For the text-containing cell, return its midpoint in (x, y) coordinate format. 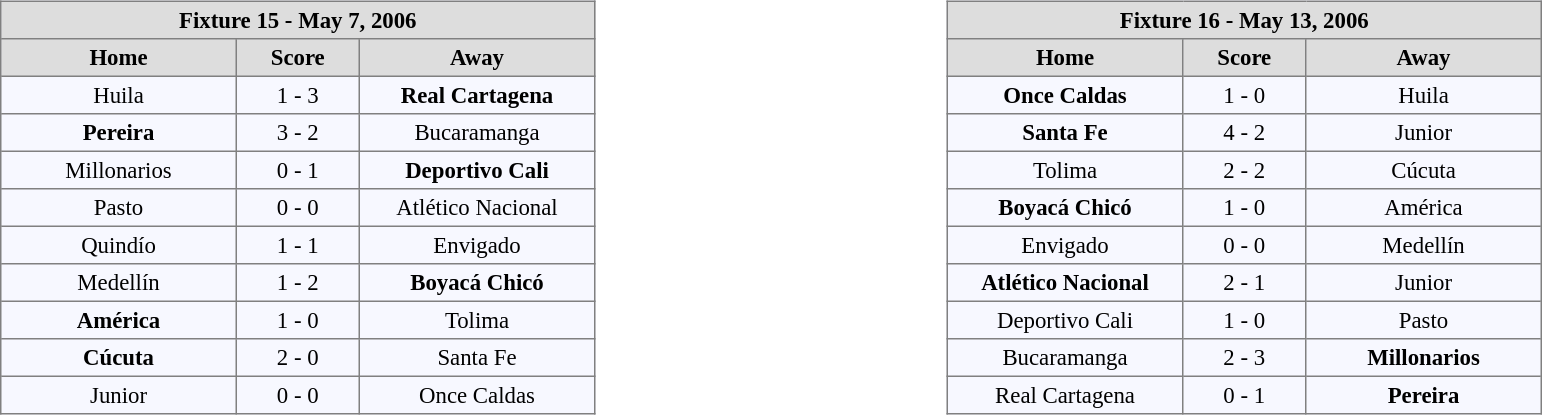
2 - 3 (1244, 358)
Quindío (119, 245)
1 - 3 (298, 95)
1 - 2 (298, 283)
1 - 1 (298, 245)
Fixture 16 - May 13, 2006 (1244, 20)
2 - 0 (298, 358)
4 - 2 (1244, 133)
3 - 2 (298, 133)
2 - 2 (1244, 170)
Fixture 15 - May 7, 2006 (298, 20)
2 - 1 (1244, 283)
